Search for the cell housing the specified text and yield its [x, y] center coordinate. 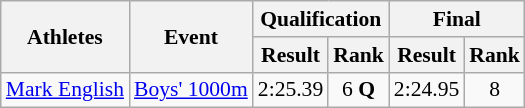
Event [191, 36]
Mark English [65, 90]
2:24.95 [426, 90]
8 [494, 90]
2:25.39 [290, 90]
Qualification [321, 19]
Boys' 1000m [191, 90]
6 Q [358, 90]
Final [457, 19]
Athletes [65, 36]
